Capture the cell that displays the provided text and extract its [X, Y] central coordinate. 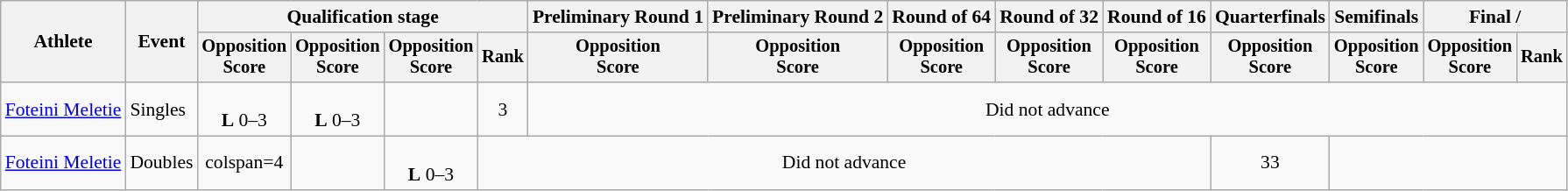
Preliminary Round 2 [797, 17]
Athlete [63, 42]
Round of 32 [1049, 17]
Round of 64 [941, 17]
Event [161, 42]
3 [503, 109]
Final / [1495, 17]
Doubles [161, 163]
Qualification stage [363, 17]
Singles [161, 109]
Quarterfinals [1270, 17]
colspan=4 [244, 163]
Semifinals [1377, 17]
Round of 16 [1156, 17]
33 [1270, 163]
Preliminary Round 1 [618, 17]
